Detect which cell encompasses the target text, then output its [X, Y] center coordinate. 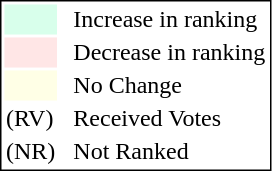
Decrease in ranking [170, 53]
No Change [170, 85]
Received Votes [170, 119]
(NR) [30, 151]
(RV) [30, 119]
Not Ranked [170, 151]
Increase in ranking [170, 19]
